Locate the cell with the specified text and output its [X, Y] center coordinate. 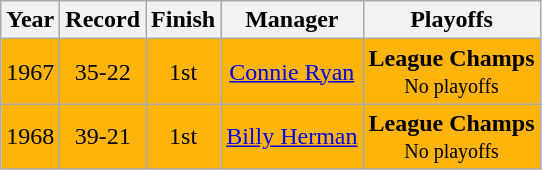
Billy Herman [292, 136]
1967 [30, 72]
Playoffs [452, 20]
Year [30, 20]
39-21 [103, 136]
Record [103, 20]
Finish [184, 20]
1968 [30, 136]
35-22 [103, 72]
Connie Ryan [292, 72]
Manager [292, 20]
